Find where the given text appears and provide that cell's center as (x, y) coordinate. 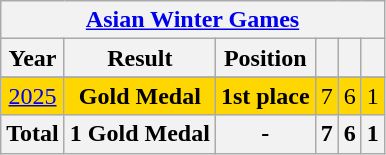
Year (33, 58)
1st place (265, 96)
Result (140, 58)
- (265, 134)
Gold Medal (140, 96)
Position (265, 58)
2025 (33, 96)
Asian Winter Games (193, 20)
Total (33, 134)
1 Gold Medal (140, 134)
